From the cell containing the given text, extract its center point as (x, y) coordinate. 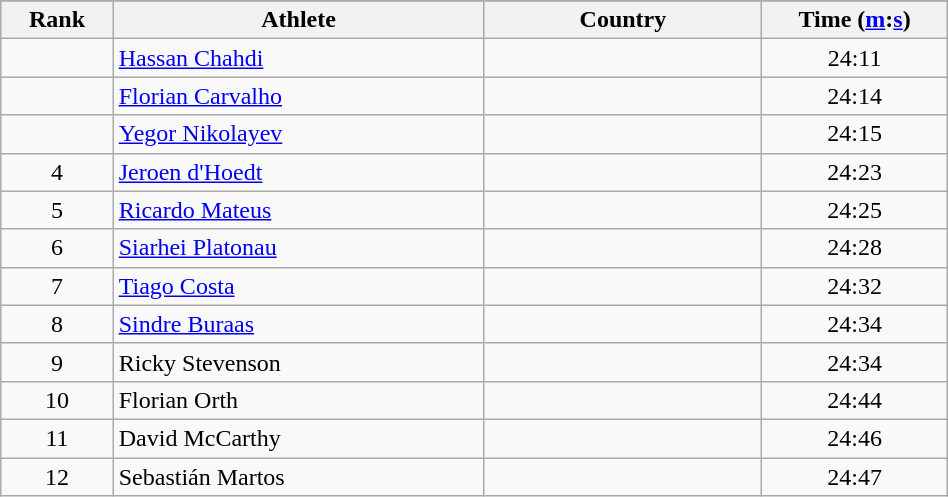
Country (623, 20)
Sebastián Martos (298, 477)
5 (57, 210)
Siarhei Platonau (298, 248)
10 (57, 400)
7 (57, 286)
Jeroen d'Hoedt (298, 172)
24:23 (854, 172)
24:28 (854, 248)
David McCarthy (298, 438)
Ricky Stevenson (298, 362)
Florian Carvalho (298, 96)
11 (57, 438)
4 (57, 172)
24:14 (854, 96)
8 (57, 324)
Florian Orth (298, 400)
24:47 (854, 477)
24:32 (854, 286)
Ricardo Mateus (298, 210)
Rank (57, 20)
24:15 (854, 134)
6 (57, 248)
24:25 (854, 210)
Tiago Costa (298, 286)
Hassan Chahdi (298, 58)
24:46 (854, 438)
9 (57, 362)
Athlete (298, 20)
24:44 (854, 400)
24:11 (854, 58)
Yegor Nikolayev (298, 134)
12 (57, 477)
Time (m:s) (854, 20)
Sindre Buraas (298, 324)
